Return the (x, y) coordinate for the center point of the cell that contains the specified text.  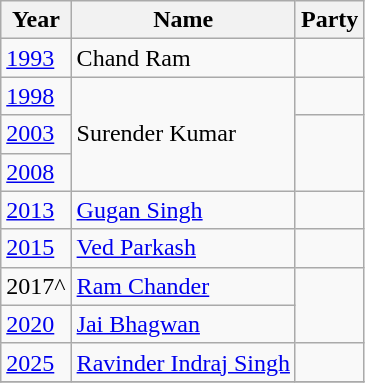
Year (36, 20)
2015 (36, 248)
1993 (36, 58)
2020 (36, 324)
2013 (36, 210)
Ved Parkash (183, 248)
Surender Kumar (183, 134)
Ravinder Indraj Singh (183, 362)
2003 (36, 134)
1998 (36, 96)
Gugan Singh (183, 210)
2017^ (36, 286)
2025 (36, 362)
Ram Chander (183, 286)
Jai Bhagwan (183, 324)
Name (183, 20)
Party (329, 20)
2008 (36, 172)
Chand Ram (183, 58)
